Return the (x, y) coordinate for the center point of the cell that contains the specified text.  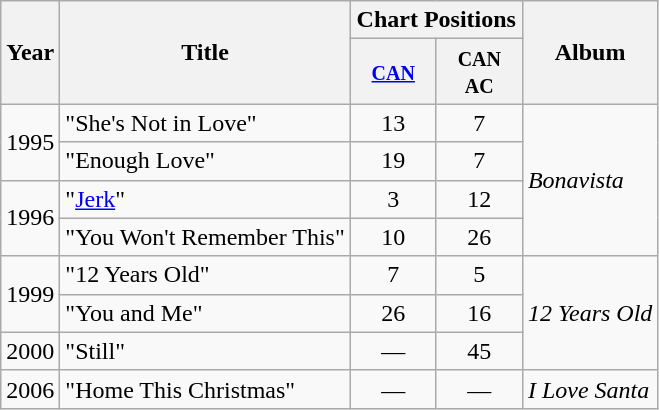
"Jerk" (205, 199)
"Still" (205, 351)
"Enough Love" (205, 161)
Year (30, 52)
10 (393, 237)
12 (479, 199)
Chart Positions (436, 20)
1999 (30, 294)
CAN (393, 72)
16 (479, 313)
1995 (30, 142)
"Home This Christmas" (205, 389)
Bonavista (590, 180)
2006 (30, 389)
I Love Santa (590, 389)
Album (590, 52)
CAN AC (479, 72)
2000 (30, 351)
12 Years Old (590, 313)
5 (479, 275)
"You and Me" (205, 313)
Title (205, 52)
13 (393, 123)
1996 (30, 218)
"She's Not in Love" (205, 123)
19 (393, 161)
45 (479, 351)
"12 Years Old" (205, 275)
3 (393, 199)
"You Won't Remember This" (205, 237)
